Identify which cell holds the provided text, then report its [X, Y] central coordinate. 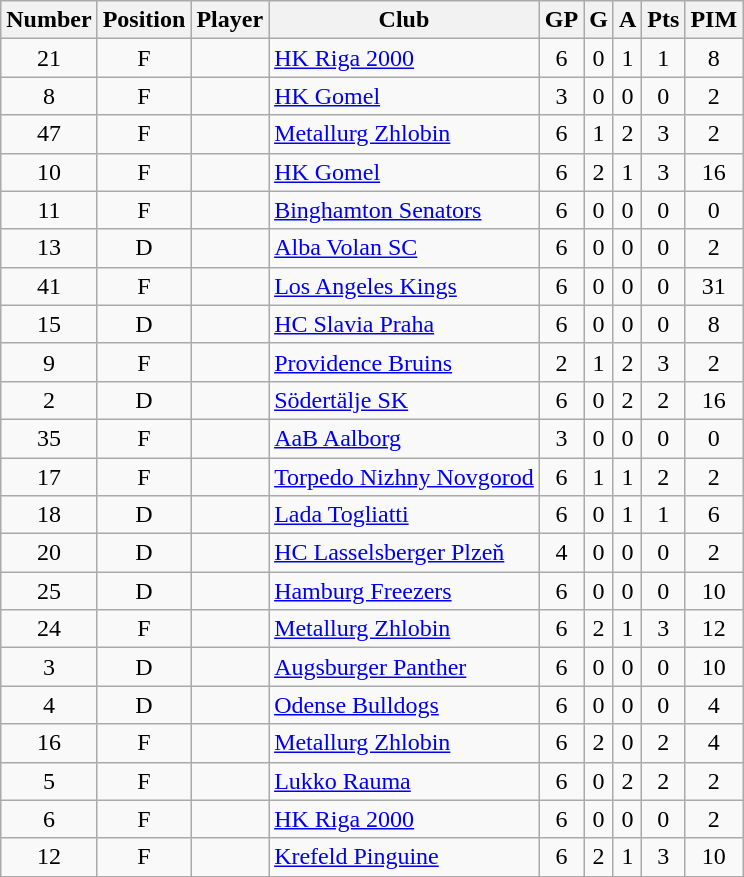
13 [49, 248]
31 [714, 286]
Binghamton Senators [404, 210]
Club [404, 20]
Torpedo Nizhny Novgorod [404, 477]
Position [144, 20]
24 [49, 629]
GP [561, 20]
AaB Aalborg [404, 438]
Odense Bulldogs [404, 705]
18 [49, 515]
35 [49, 438]
Alba Volan SC [404, 248]
Number [49, 20]
15 [49, 324]
9 [49, 362]
11 [49, 210]
Södertälje SK [404, 400]
Krefeld Pinguine [404, 857]
5 [49, 781]
Lada Togliatti [404, 515]
47 [49, 134]
Pts [664, 20]
25 [49, 591]
21 [49, 58]
17 [49, 477]
Providence Bruins [404, 362]
41 [49, 286]
Lukko Rauma [404, 781]
Player [230, 20]
HC Slavia Praha [404, 324]
Augsburger Panther [404, 667]
A [627, 20]
G [599, 20]
Hamburg Freezers [404, 591]
PIM [714, 20]
20 [49, 553]
HC Lasselsberger Plzeň [404, 553]
Los Angeles Kings [404, 286]
